Find where the given text appears and provide that cell's center as [x, y] coordinate. 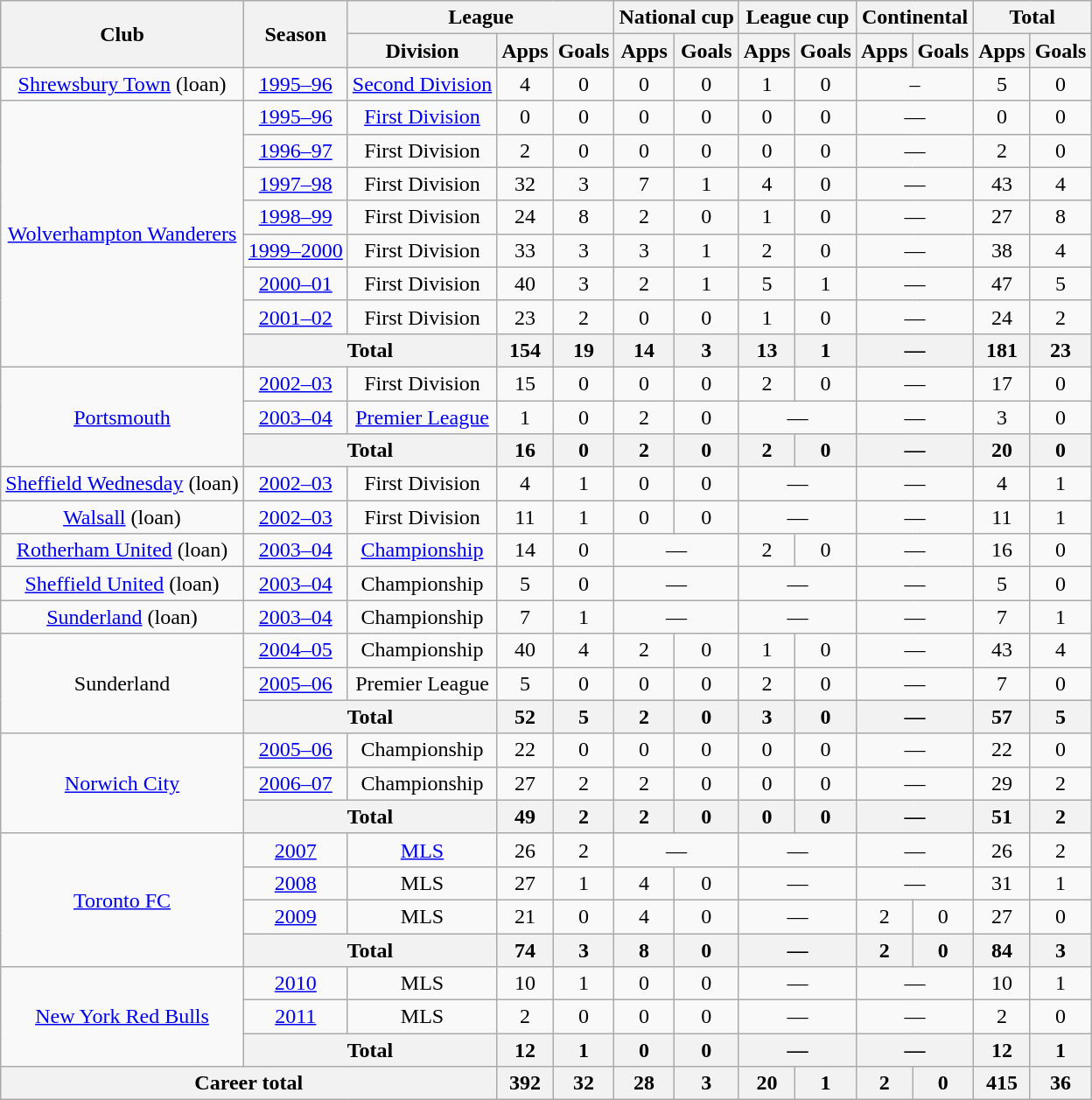
League cup [797, 18]
National cup [676, 18]
Career total [248, 1083]
Club [122, 34]
1998–99 [296, 217]
57 [1002, 717]
2009 [296, 916]
154 [525, 350]
1999–2000 [296, 250]
51 [1002, 816]
47 [1002, 284]
Portsmouth [122, 417]
13 [766, 350]
84 [1002, 949]
Wolverhampton Wanderers [122, 234]
Rotherham United (loan) [122, 550]
181 [1002, 350]
Norwich City [122, 783]
1997–98 [296, 184]
2001–02 [296, 317]
Continental [914, 18]
2008 [296, 883]
15 [525, 383]
2010 [296, 984]
36 [1060, 1083]
Sunderland [122, 683]
Sunderland (loan) [122, 617]
Season [296, 34]
2007 [296, 850]
Walsall (loan) [122, 517]
28 [644, 1083]
2011 [296, 1017]
21 [525, 916]
New York Red Bulls [122, 1017]
League [481, 18]
Second Division [422, 84]
2006–07 [296, 783]
19 [584, 350]
33 [525, 250]
415 [1002, 1083]
74 [525, 949]
Toronto FC [122, 900]
2004–05 [296, 650]
49 [525, 816]
Shrewsbury Town (loan) [122, 84]
392 [525, 1083]
29 [1002, 783]
– [914, 84]
31 [1002, 883]
2000–01 [296, 284]
1996–97 [296, 151]
52 [525, 717]
Sheffield Wednesday (loan) [122, 484]
Sheffield United (loan) [122, 584]
38 [1002, 250]
17 [1002, 383]
Division [422, 51]
